Determine the (X, Y) coordinate at the center of the cell enclosing the given text.  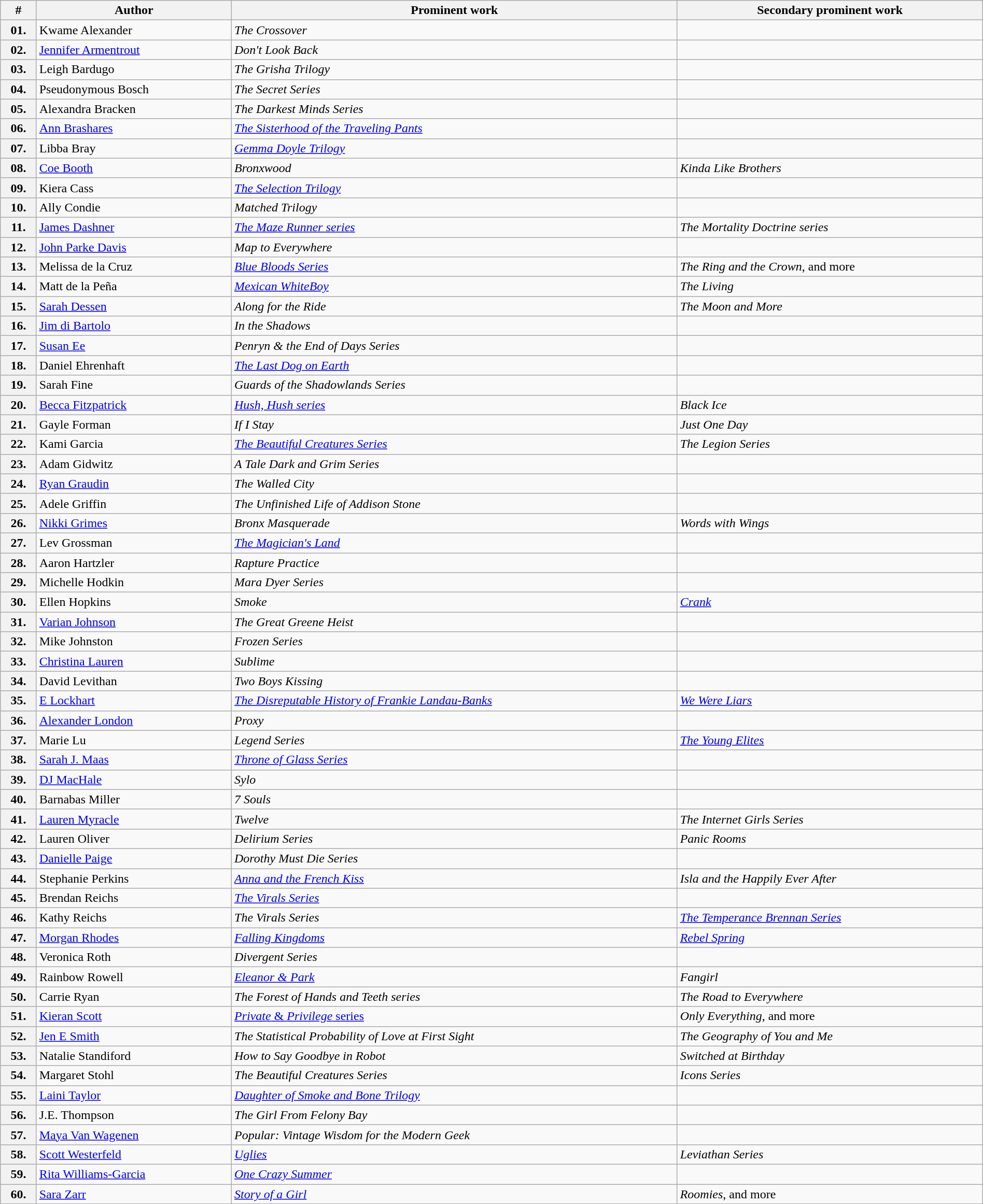
33. (19, 661)
Natalie Standiford (134, 1056)
24. (19, 484)
Sylo (455, 780)
Kiera Cass (134, 188)
27. (19, 543)
Lauren Oliver (134, 839)
21. (19, 424)
01. (19, 30)
Daughter of Smoke and Bone Trilogy (455, 1095)
Isla and the Happily Ever After (830, 879)
02. (19, 50)
Divergent Series (455, 957)
Ann Brashares (134, 129)
The Young Elites (830, 740)
31. (19, 622)
23. (19, 464)
36. (19, 720)
The Secret Series (455, 89)
Icons Series (830, 1075)
Morgan Rhodes (134, 938)
Jen E Smith (134, 1036)
Crank (830, 602)
Becca Fitzpatrick (134, 405)
Kieran Scott (134, 1016)
Fangirl (830, 977)
Switched at Birthday (830, 1056)
One Crazy Summer (455, 1174)
Jim di Bartolo (134, 326)
Blue Bloods Series (455, 267)
14. (19, 287)
A Tale Dark and Grim Series (455, 464)
Sarah J. Maas (134, 760)
Guards of the Shadowlands Series (455, 385)
The Selection Trilogy (455, 188)
E Lockhart (134, 701)
We Were Liars (830, 701)
60. (19, 1194)
03. (19, 69)
Sarah Fine (134, 385)
41. (19, 819)
Secondary prominent work (830, 10)
# (19, 10)
Stephanie Perkins (134, 879)
Map to Everywhere (455, 247)
Don't Look Back (455, 50)
Alexandra Bracken (134, 109)
The Crossover (455, 30)
04. (19, 89)
16. (19, 326)
Words with Wings (830, 523)
Coe Booth (134, 168)
The Road to Everywhere (830, 997)
Ryan Graudin (134, 484)
Kwame Alexander (134, 30)
Prominent work (455, 10)
Mexican WhiteBoy (455, 287)
The Internet Girls Series (830, 819)
Mara Dyer Series (455, 583)
John Parke Davis (134, 247)
Michelle Hodkin (134, 583)
The Unfinished Life of Addison Stone (455, 503)
The Sisterhood of the Traveling Pants (455, 129)
Carrie Ryan (134, 997)
J.E. Thompson (134, 1115)
06. (19, 129)
Falling Kingdoms (455, 938)
The Grisha Trilogy (455, 69)
Sarah Dessen (134, 306)
Pseudonymous Bosch (134, 89)
7 Souls (455, 799)
Sara Zarr (134, 1194)
The Ring and the Crown, and more (830, 267)
The Moon and More (830, 306)
DJ MacHale (134, 780)
Christina Lauren (134, 661)
The Disreputable History of Frankie Landau-Banks (455, 701)
Frozen Series (455, 642)
Daniel Ehrenhaft (134, 365)
Smoke (455, 602)
The Statistical Probability of Love at First Sight (455, 1036)
The Darkest Minds Series (455, 109)
The Geography of You and Me (830, 1036)
19. (19, 385)
Twelve (455, 819)
48. (19, 957)
Anna and the French Kiss (455, 879)
Delirium Series (455, 839)
Leviathan Series (830, 1154)
The Last Dog on Earth (455, 365)
The Temperance Brennan Series (830, 918)
Popular: Vintage Wisdom for the Modern Geek (455, 1135)
10. (19, 207)
The Maze Runner series (455, 227)
Uglies (455, 1154)
Just One Day (830, 424)
53. (19, 1056)
The Legion Series (830, 444)
28. (19, 562)
Rainbow Rowell (134, 977)
James Dashner (134, 227)
Throne of Glass Series (455, 760)
How to Say Goodbye in Robot (455, 1056)
Rebel Spring (830, 938)
Bronxwood (455, 168)
Lev Grossman (134, 543)
29. (19, 583)
Jennifer Armentrout (134, 50)
39. (19, 780)
Black Ice (830, 405)
07. (19, 148)
Alexander London (134, 720)
Ally Condie (134, 207)
Bronx Masquerade (455, 523)
50. (19, 997)
Hush, Hush series (455, 405)
42. (19, 839)
The Magician's Land (455, 543)
The Forest of Hands and Teeth series (455, 997)
18. (19, 365)
Laini Taylor (134, 1095)
Scott Westerfeld (134, 1154)
Legend Series (455, 740)
The Living (830, 287)
25. (19, 503)
Rita Williams-Garcia (134, 1174)
35. (19, 701)
15. (19, 306)
32. (19, 642)
Libba Bray (134, 148)
Matt de la Peña (134, 287)
The Girl From Felony Bay (455, 1115)
Kami Garcia (134, 444)
Eleanor & Park (455, 977)
09. (19, 188)
54. (19, 1075)
Sublime (455, 661)
Adam Gidwitz (134, 464)
30. (19, 602)
Along for the Ride (455, 306)
44. (19, 879)
26. (19, 523)
Leigh Bardugo (134, 69)
The Mortality Doctrine series (830, 227)
46. (19, 918)
Proxy (455, 720)
59. (19, 1174)
Private & Privilege series (455, 1016)
The Great Greene Heist (455, 622)
Margaret Stohl (134, 1075)
The Walled City (455, 484)
05. (19, 109)
40. (19, 799)
Matched Trilogy (455, 207)
57. (19, 1135)
Two Boys Kissing (455, 681)
Veronica Roth (134, 957)
55. (19, 1095)
Varian Johnson (134, 622)
David Levithan (134, 681)
Nikki Grimes (134, 523)
In the Shadows (455, 326)
Panic Rooms (830, 839)
17. (19, 346)
Kathy Reichs (134, 918)
Melissa de la Cruz (134, 267)
49. (19, 977)
Maya Van Wagenen (134, 1135)
12. (19, 247)
Susan Ee (134, 346)
11. (19, 227)
Danielle Paige (134, 858)
Roomies, and more (830, 1194)
Only Everything, and more (830, 1016)
22. (19, 444)
47. (19, 938)
34. (19, 681)
Ellen Hopkins (134, 602)
56. (19, 1115)
Story of a Girl (455, 1194)
Marie Lu (134, 740)
51. (19, 1016)
Barnabas Miller (134, 799)
08. (19, 168)
Mike Johnston (134, 642)
45. (19, 898)
Penryn & the End of Days Series (455, 346)
Lauren Myracle (134, 819)
37. (19, 740)
52. (19, 1036)
Rapture Practice (455, 562)
58. (19, 1154)
Gemma Doyle Trilogy (455, 148)
20. (19, 405)
Brendan Reichs (134, 898)
Adele Griffin (134, 503)
38. (19, 760)
If I Stay (455, 424)
Aaron Hartzler (134, 562)
Author (134, 10)
13. (19, 267)
43. (19, 858)
Gayle Forman (134, 424)
Dorothy Must Die Series (455, 858)
Kinda Like Brothers (830, 168)
